Extract the [X, Y] coordinate from the center of the cell holding the provided text.  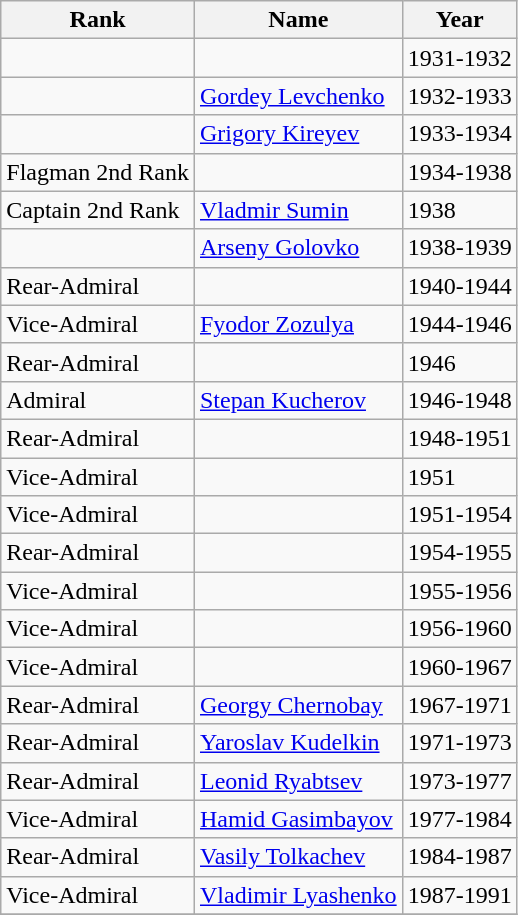
1933-1934 [460, 134]
Gordey Levchenko [298, 96]
1971-1973 [460, 743]
Rank [98, 20]
1977-1984 [460, 819]
Grigory Kireyev [298, 134]
1984-1987 [460, 857]
Fyodor Zozulya [298, 324]
1955-1956 [460, 591]
Hamid Gasimbayov [298, 819]
1932-1933 [460, 96]
Vasily Tolkachev [298, 857]
1946 [460, 362]
1951 [460, 477]
Year [460, 20]
1956-1960 [460, 629]
1938 [460, 210]
1940-1944 [460, 286]
1934-1938 [460, 172]
Admiral [98, 400]
1951-1954 [460, 515]
1948-1951 [460, 438]
Leonid Ryabtsev [298, 781]
Flagman 2nd Rank [98, 172]
1987-1991 [460, 895]
Arseny Golovko [298, 248]
1954-1955 [460, 553]
1938-1939 [460, 248]
1973-1977 [460, 781]
1944-1946 [460, 324]
1931-1932 [460, 58]
1967-1971 [460, 705]
1960-1967 [460, 667]
Stepan Kucherov [298, 400]
Vladmir Sumin [298, 210]
Georgy Chernobay [298, 705]
1946-1948 [460, 400]
Name [298, 20]
Captain 2nd Rank [98, 210]
Vladimir Lyashenko [298, 895]
Yaroslav Kudelkin [298, 743]
